Find where the given text appears and provide that cell's center as [X, Y] coordinate. 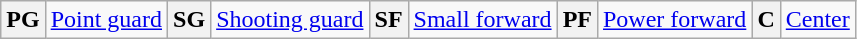
PF [577, 20]
Power forward [674, 20]
Point guard [106, 20]
SG [190, 20]
Center [818, 20]
PG [23, 20]
Shooting guard [290, 20]
C [766, 20]
SF [388, 20]
Small forward [482, 20]
